From the cell containing the given text, extract its center point as [X, Y] coordinate. 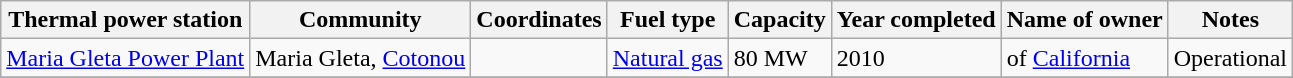
Operational [1230, 58]
Fuel type [668, 20]
Maria Gleta Power Plant [126, 58]
Capacity [780, 20]
Thermal power station [126, 20]
of California [1084, 58]
Maria Gleta, Cotonou [360, 58]
80 MW [780, 58]
Notes [1230, 20]
Name of owner [1084, 20]
Year completed [916, 20]
Community [360, 20]
Natural gas [668, 58]
2010 [916, 58]
Coordinates [539, 20]
